Extract the [x, y] coordinate from the center of the cell holding the provided text.  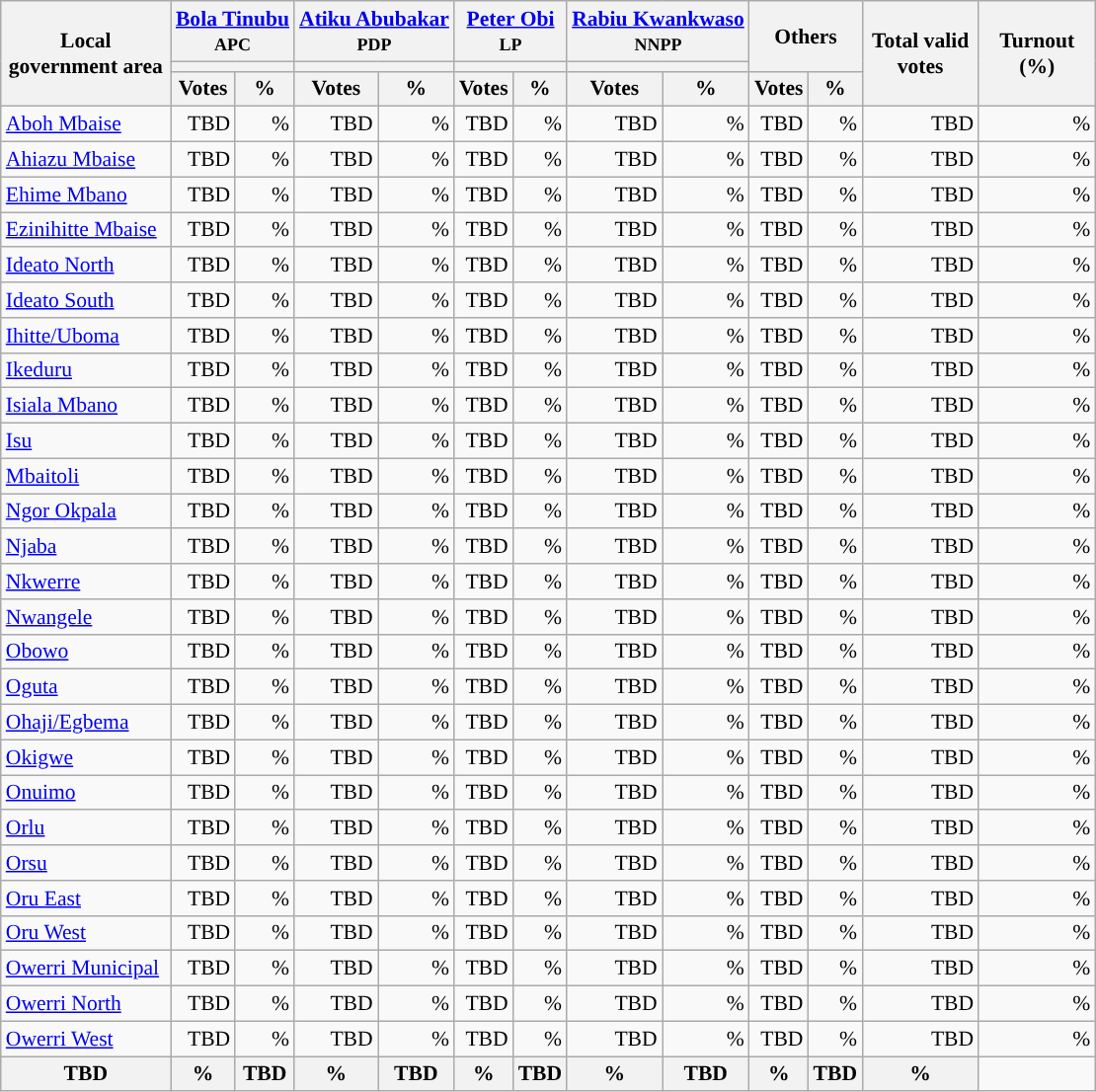
Orsu [86, 863]
Oru East [86, 898]
Owerri North [86, 1004]
Mbaitoli [86, 476]
Orlu [86, 828]
Owerri West [86, 1039]
Okigwe [86, 757]
Ikeduru [86, 370]
Onuimo [86, 793]
Oru West [86, 933]
Isiala Mbano [86, 406]
Ideato North [86, 266]
Rabiu KwankwasoNNPP [658, 32]
Turnout (%) [1037, 53]
Oguta [86, 687]
Ihitte/Uboma [86, 336]
Ideato South [86, 300]
Nkwerre [86, 582]
Peter ObiLP [510, 32]
Ahiazu Mbaise [86, 160]
Others [806, 36]
Aboh Mbaise [86, 124]
Owerri Municipal [86, 969]
Isu [86, 441]
Ezinihitte Mbaise [86, 230]
Local government area [86, 53]
Nwangele [86, 617]
Obowo [86, 652]
Ohaji/Egbema [86, 723]
Atiku AbubakarPDP [374, 32]
Njaba [86, 547]
Ehime Mbano [86, 195]
Ngor Okpala [86, 511]
Bola TinubuAPC [233, 32]
Total valid votes [920, 53]
